Return the (X, Y) coordinate for the center point of the cell that contains the specified text.  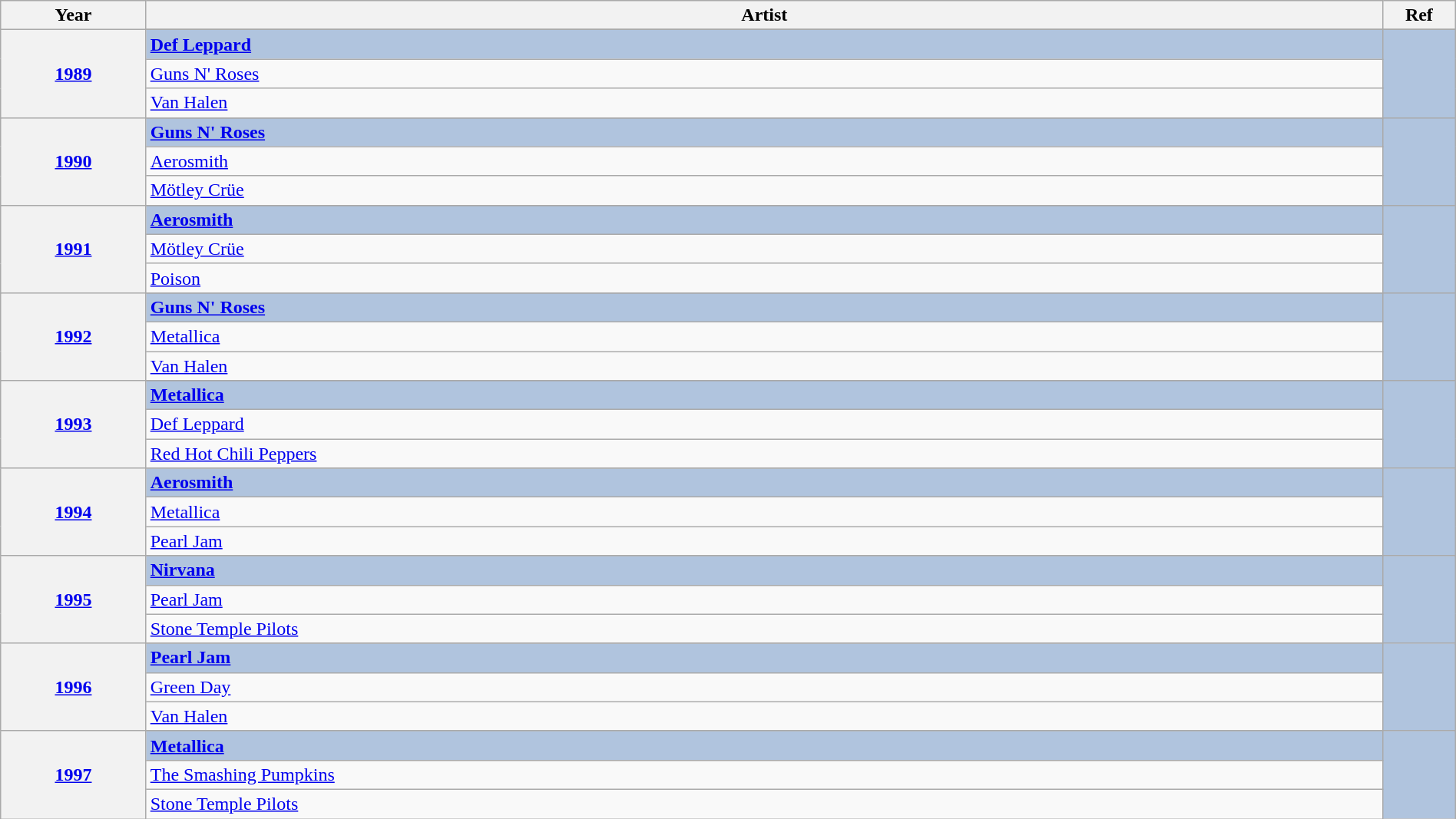
Green Day (764, 687)
1996 (74, 687)
1995 (74, 599)
Poison (764, 278)
1997 (74, 774)
1989 (74, 74)
1993 (74, 424)
1991 (74, 249)
Ref (1419, 15)
Year (74, 15)
Red Hot Chili Peppers (764, 454)
1992 (74, 336)
Artist (764, 15)
Nirvana (764, 570)
1990 (74, 161)
The Smashing Pumpkins (764, 774)
1994 (74, 512)
